Scan for the cell matching the given text and deliver its [x, y] coordinate at center. 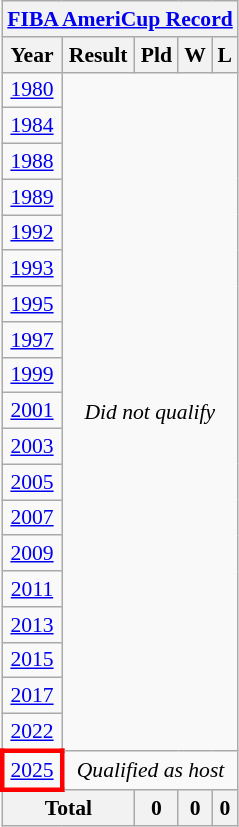
1984 [32, 126]
2003 [32, 447]
Did not qualify [150, 411]
1980 [32, 90]
1997 [32, 340]
L [225, 55]
2009 [32, 554]
1988 [32, 162]
Year [32, 55]
2007 [32, 518]
2025 [32, 770]
FIBA AmeriCup Record [120, 19]
1992 [32, 233]
1999 [32, 375]
Qualified as host [150, 770]
2022 [32, 732]
1993 [32, 269]
2011 [32, 589]
Pld [157, 55]
Total [68, 808]
W [195, 55]
2013 [32, 625]
1989 [32, 197]
2017 [32, 696]
2005 [32, 482]
2001 [32, 411]
1995 [32, 304]
Result [98, 55]
2015 [32, 660]
